Capture the cell that displays the provided text and extract its [x, y] central coordinate. 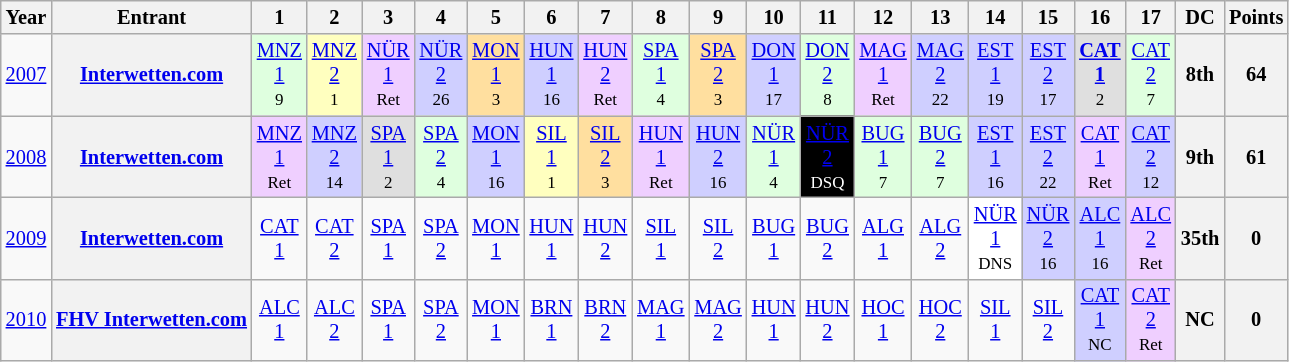
64 [1256, 75]
EST116 [996, 157]
8th [1200, 75]
MNZ214 [334, 157]
6 [552, 17]
MAG1Ret [882, 75]
10 [774, 17]
HOC1 [882, 320]
CAT1 [280, 238]
ALC116 [1100, 238]
ALG1 [882, 238]
NÜR216 [1048, 238]
Year [26, 17]
BUG27 [940, 157]
NÜR2DSQ [828, 157]
SPA14 [660, 75]
BUG2 [828, 238]
9th [1200, 157]
Points [1256, 17]
MNZ1Ret [280, 157]
HOC2 [940, 320]
DON28 [828, 75]
HUN216 [718, 157]
SPA23 [718, 75]
3 [388, 17]
HUN116 [552, 75]
HUN1Ret [660, 157]
ALC2 [334, 320]
11 [828, 17]
MON116 [496, 157]
BUG17 [882, 157]
8 [660, 17]
MAG2 [718, 320]
14 [996, 17]
SPA12 [388, 157]
ALC1 [280, 320]
DC [1200, 17]
FHV Interwetten.com [152, 320]
NÜR14 [774, 157]
MAG1 [660, 320]
EST217 [1048, 75]
61 [1256, 157]
MNZ21 [334, 75]
ALG2 [940, 238]
SPA24 [442, 157]
2008 [26, 157]
7 [605, 17]
DON117 [774, 75]
NÜR226 [442, 75]
16 [1100, 17]
CAT27 [1151, 75]
CAT12 [1100, 75]
EST222 [1048, 157]
2010 [26, 320]
CAT1NC [1100, 320]
ALC2Ret [1151, 238]
MON13 [496, 75]
2 [334, 17]
13 [940, 17]
Entrant [152, 17]
BRN1 [552, 320]
2007 [26, 75]
SIL11 [552, 157]
BUG1 [774, 238]
BRN2 [605, 320]
CAT1Ret [1100, 157]
MNZ19 [280, 75]
9 [718, 17]
CAT2Ret [1151, 320]
17 [1151, 17]
35th [1200, 238]
NC [1200, 320]
SIL23 [605, 157]
CAT2 [334, 238]
NÜR1DNS [996, 238]
HUN2Ret [605, 75]
NÜR1Ret [388, 75]
MAG222 [940, 75]
CAT212 [1151, 157]
12 [882, 17]
1 [280, 17]
4 [442, 17]
5 [496, 17]
EST119 [996, 75]
15 [1048, 17]
2009 [26, 238]
